Scan for the cell matching the given text and deliver its (x, y) coordinate at center. 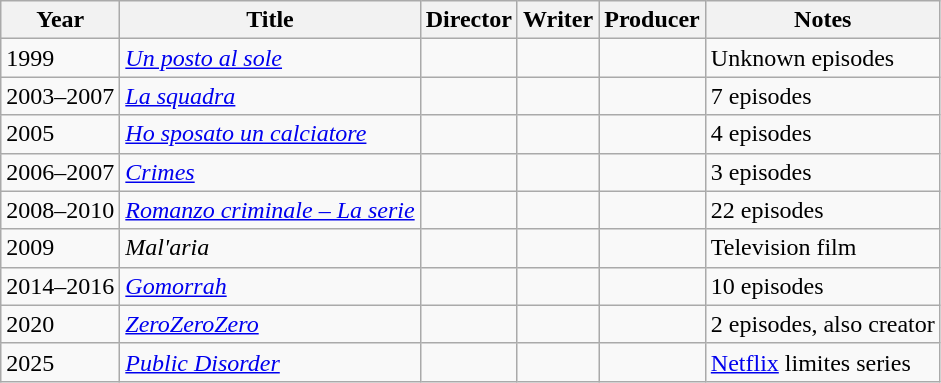
7 episodes (822, 96)
Year (60, 20)
10 episodes (822, 286)
2014–2016 (60, 286)
2008–2010 (60, 210)
Mal'aria (270, 248)
Un posto al sole (270, 58)
2009 (60, 248)
Television film (822, 248)
Romanzo criminale – La serie (270, 210)
2005 (60, 134)
2003–2007 (60, 96)
Notes (822, 20)
4 episodes (822, 134)
Writer (558, 20)
ZeroZeroZero (270, 324)
Crimes (270, 172)
Ho sposato un calciatore (270, 134)
Title (270, 20)
Producer (652, 20)
La squadra (270, 96)
2 episodes, also creator (822, 324)
Gomorrah (270, 286)
Netflix limites series (822, 362)
2025 (60, 362)
2020 (60, 324)
Public Disorder (270, 362)
1999 (60, 58)
22 episodes (822, 210)
2006–2007 (60, 172)
Unknown episodes (822, 58)
Director (468, 20)
3 episodes (822, 172)
